Provide the (x, y) coordinate of the cell's center where the given text is located.  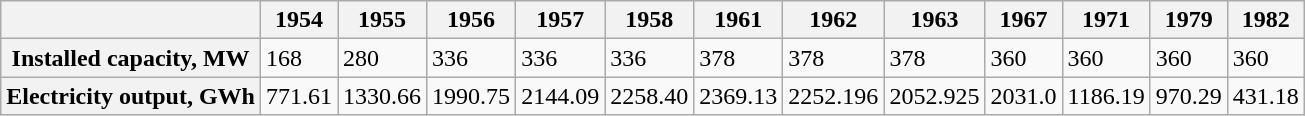
431.18 (1266, 96)
1963 (934, 20)
1971 (1106, 20)
1956 (472, 20)
168 (298, 58)
1954 (298, 20)
Installed capacity, MW (131, 58)
1958 (650, 20)
2258.40 (650, 96)
1186.19 (1106, 96)
280 (382, 58)
2144.09 (560, 96)
1330.66 (382, 96)
970.29 (1188, 96)
2369.13 (738, 96)
2031.0 (1024, 96)
2252.196 (834, 96)
1967 (1024, 20)
1961 (738, 20)
771.61 (298, 96)
1957 (560, 20)
2052.925 (934, 96)
1955 (382, 20)
1979 (1188, 20)
Electricity output, GWh (131, 96)
1990.75 (472, 96)
1982 (1266, 20)
1962 (834, 20)
